Detect which cell encompasses the target text, then output its (X, Y) center coordinate. 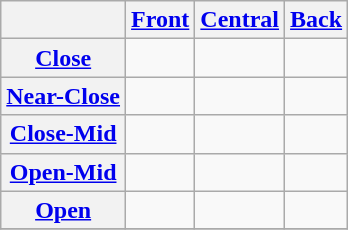
Open (64, 210)
Close-Mid (64, 134)
Near-Close (64, 96)
Back (316, 20)
Front (160, 20)
Open-Mid (64, 172)
Close (64, 58)
Central (240, 20)
